Identify which cell holds the provided text, then report its [x, y] central coordinate. 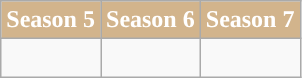
Season 5 [51, 20]
Season 7 [250, 20]
Season 6 [150, 20]
